Scan for the cell matching the given text and deliver its (X, Y) coordinate at center. 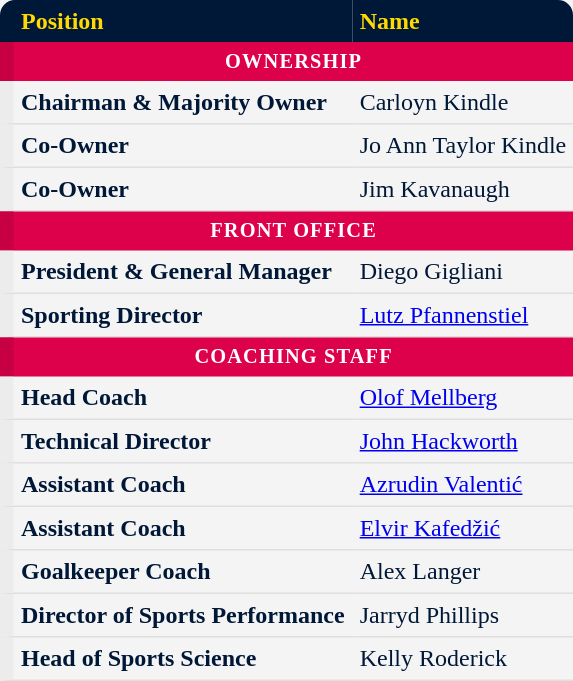
Head Coach (176, 398)
Position (176, 21)
Technical Director (176, 442)
Sporting Director (176, 316)
Goalkeeper Coach (176, 572)
Director of Sports Performance (176, 616)
Chairman & Majority Owner (176, 103)
President & General Manager (176, 272)
